Determine the [x, y] coordinate at the center of the cell enclosing the given text.  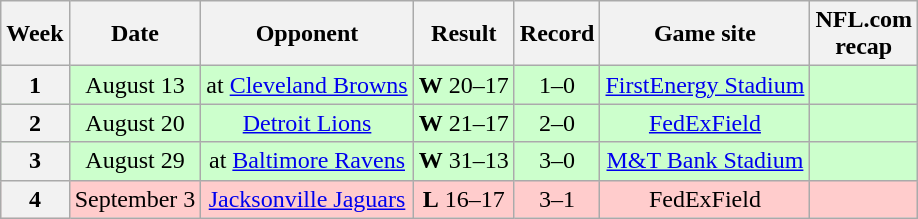
4 [35, 199]
Week [35, 34]
W 31–13 [464, 161]
at Cleveland Browns [307, 85]
3–1 [557, 199]
FirstEnergy Stadium [705, 85]
2 [35, 123]
2–0 [557, 123]
August 13 [135, 85]
August 29 [135, 161]
W 21–17 [464, 123]
M&T Bank Stadium [705, 161]
at Baltimore Ravens [307, 161]
W 20–17 [464, 85]
Record [557, 34]
Jacksonville Jaguars [307, 199]
3 [35, 161]
Detroit Lions [307, 123]
3–0 [557, 161]
September 3 [135, 199]
1–0 [557, 85]
L 16–17 [464, 199]
1 [35, 85]
Result [464, 34]
Date [135, 34]
Opponent [307, 34]
Game site [705, 34]
NFL.comrecap [864, 34]
August 20 [135, 123]
